Scan for the cell matching the given text and deliver its [X, Y] coordinate at center. 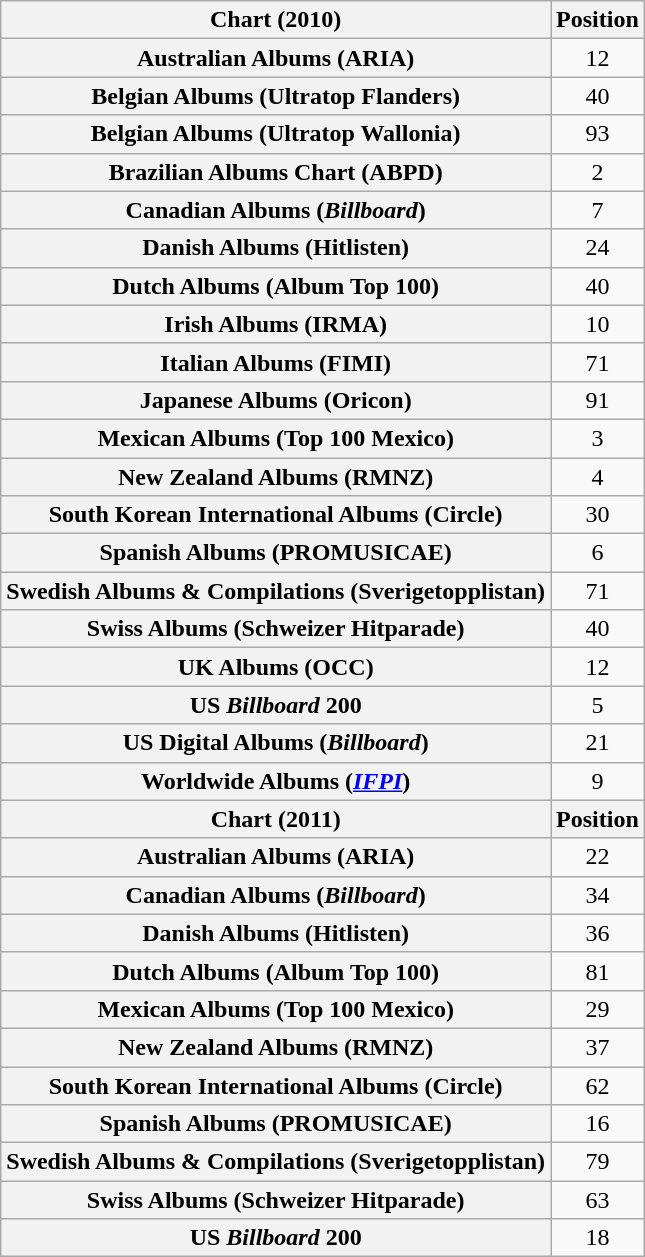
21 [598, 743]
36 [598, 933]
Brazilian Albums Chart (ABPD) [276, 172]
3 [598, 438]
Belgian Albums (Ultratop Wallonia) [276, 134]
30 [598, 515]
81 [598, 971]
91 [598, 400]
6 [598, 553]
Irish Albums (IRMA) [276, 324]
Italian Albums (FIMI) [276, 362]
Worldwide Albums (IFPI) [276, 781]
34 [598, 895]
UK Albums (OCC) [276, 667]
62 [598, 1085]
24 [598, 248]
Belgian Albums (Ultratop Flanders) [276, 96]
16 [598, 1124]
Japanese Albums (Oricon) [276, 400]
79 [598, 1162]
4 [598, 477]
US Digital Albums (Billboard) [276, 743]
93 [598, 134]
18 [598, 1238]
10 [598, 324]
2 [598, 172]
5 [598, 705]
Chart (2011) [276, 819]
63 [598, 1200]
29 [598, 1009]
37 [598, 1047]
9 [598, 781]
22 [598, 857]
7 [598, 210]
Chart (2010) [276, 20]
